Capture the cell that displays the provided text and extract its [x, y] central coordinate. 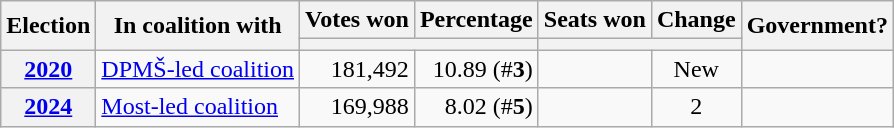
169,988 [358, 107]
2 [696, 107]
In coalition with [198, 26]
181,492 [358, 69]
Election [48, 26]
Change [696, 20]
2020 [48, 69]
Votes won [358, 20]
Most-led coalition [198, 107]
DPMŠ-led coalition [198, 69]
10.89 (#3) [476, 69]
Seats won [594, 20]
New [696, 69]
Government? [817, 26]
8.02 (#5) [476, 107]
Percentage [476, 20]
2024 [48, 107]
